Provide the (X, Y) coordinate of the cell's center where the given text is located.  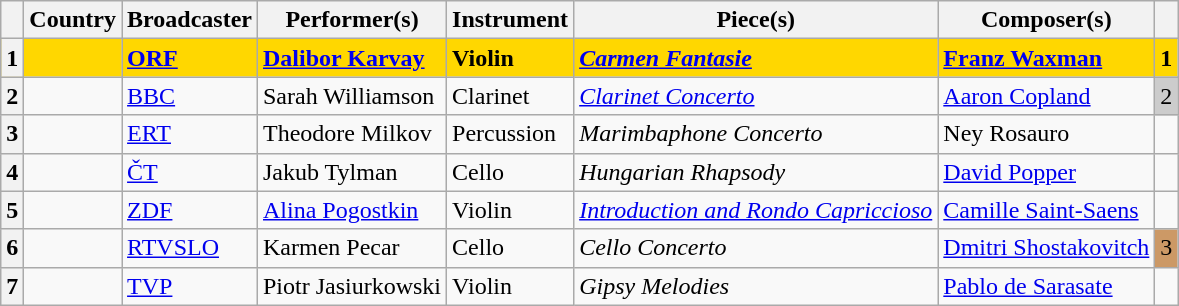
Camille Saint-Saens (1046, 210)
Karmen Pecar (352, 248)
Aaron Copland (1046, 96)
Instrument (510, 20)
BBC (190, 96)
7 (12, 286)
ORF (190, 58)
Jakub Tylman (352, 172)
Country (73, 20)
Dalibor Karvay (352, 58)
Performer(s) (352, 20)
Composer(s) (1046, 20)
6 (12, 248)
Franz Waxman (1046, 58)
ČT (190, 172)
Piotr Jasiurkowski (352, 286)
Cello Concerto (756, 248)
Marimbaphone Concerto (756, 134)
Clarinet (510, 96)
Piece(s) (756, 20)
Ney Rosauro (1046, 134)
Alina Pogostkin (352, 210)
5 (12, 210)
ZDF (190, 210)
ERT (190, 134)
Percussion (510, 134)
Hungarian Rhapsody (756, 172)
Carmen Fantasie (756, 58)
David Popper (1046, 172)
Theodore Milkov (352, 134)
4 (12, 172)
RTVSLO (190, 248)
Sarah Williamson (352, 96)
Dmitri Shostakovitch (1046, 248)
Clarinet Concerto (756, 96)
TVP (190, 286)
Pablo de Sarasate (1046, 286)
Gipsy Melodies (756, 286)
Broadcaster (190, 20)
Introduction and Rondo Capriccioso (756, 210)
